Extract the [x, y] coordinate from the center of the cell holding the provided text.  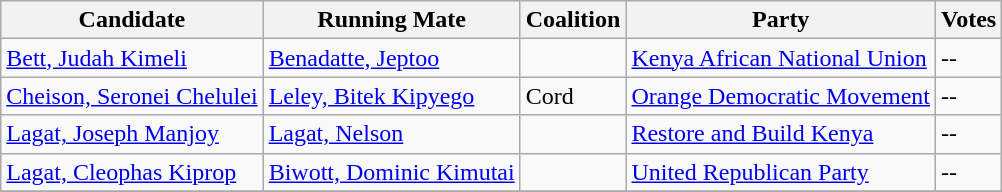
Restore and Build Kenya [781, 134]
Lagat, Joseph Manjoy [132, 134]
Party [781, 20]
Bett, Judah Kimeli [132, 58]
United Republican Party [781, 172]
Cord [573, 96]
Running Mate [392, 20]
Votes [969, 20]
Orange Democratic Movement [781, 96]
Candidate [132, 20]
Lagat, Nelson [392, 134]
Lagat, Cleophas Kiprop [132, 172]
Cheison, Seronei Chelulei [132, 96]
Biwott, Dominic Kimutai [392, 172]
Benadatte, Jeptoo [392, 58]
Kenya African National Union [781, 58]
Coalition [573, 20]
Leley, Bitek Kipyego [392, 96]
